Locate the cell with the specified text and output its (X, Y) center coordinate. 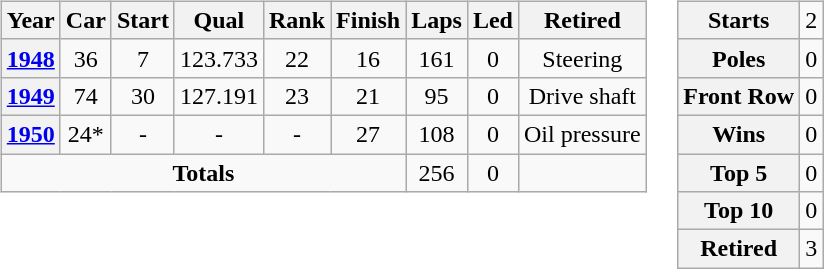
24* (86, 134)
1948 (30, 58)
Finish (368, 20)
Qual (218, 20)
Drive shaft (582, 96)
Starts (739, 20)
3 (812, 249)
Poles (739, 58)
108 (437, 134)
30 (142, 96)
Start (142, 20)
Top 5 (739, 173)
22 (296, 58)
Top 10 (739, 211)
23 (296, 96)
27 (368, 134)
Oil pressure (582, 134)
1949 (30, 96)
Laps (437, 20)
95 (437, 96)
36 (86, 58)
123.733 (218, 58)
Front Row (739, 96)
Rank (296, 20)
Steering (582, 58)
127.191 (218, 96)
Car (86, 20)
1950 (30, 134)
Totals (203, 173)
16 (368, 58)
7 (142, 58)
Wins (739, 134)
Year (30, 20)
74 (86, 96)
161 (437, 58)
Led (492, 20)
2 (812, 20)
256 (437, 173)
21 (368, 96)
